Output the (X, Y) coordinate of the center of the cell containing the given text.  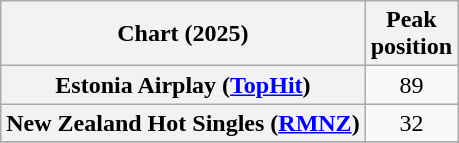
Peakposition (411, 34)
32 (411, 123)
Chart (2025) (183, 34)
New Zealand Hot Singles (RMNZ) (183, 123)
Estonia Airplay (TopHit) (183, 85)
89 (411, 85)
